Output the [x, y] coordinate of the center of the cell containing the given text.  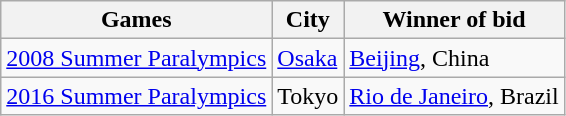
Beijing, China [454, 58]
City [308, 20]
Games [136, 20]
Osaka [308, 58]
2008 Summer Paralympics [136, 58]
2016 Summer Paralympics [136, 96]
Tokyo [308, 96]
Winner of bid [454, 20]
Rio de Janeiro, Brazil [454, 96]
